From the cell containing the given text, extract its center point as (X, Y) coordinate. 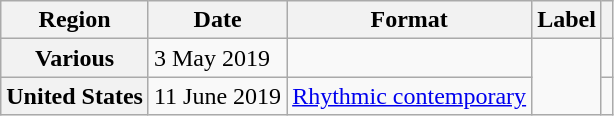
Date (217, 20)
3 May 2019 (217, 58)
Rhythmic contemporary (410, 96)
Various (75, 58)
Label (567, 20)
11 June 2019 (217, 96)
United States (75, 96)
Format (410, 20)
Region (75, 20)
